For the text-containing cell, return its midpoint in [x, y] coordinate format. 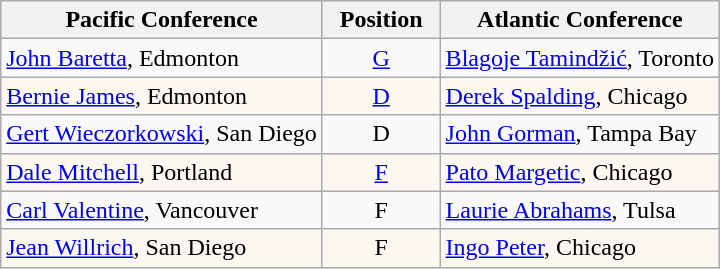
John Gorman, Tampa Bay [580, 134]
Derek Spalding, Chicago [580, 96]
Pato Margetic, Chicago [580, 172]
Dale Mitchell, Portland [162, 172]
Carl Valentine, Vancouver [162, 210]
Pacific Conference [162, 20]
Bernie James, Edmonton [162, 96]
Ingo Peter, Chicago [580, 248]
Laurie Abrahams, Tulsa [580, 210]
Gert Wieczorkowski, San Diego [162, 134]
Position [381, 20]
John Baretta, Edmonton [162, 58]
Jean Willrich, San Diego [162, 248]
G [381, 58]
Atlantic Conference [580, 20]
Blagoje Tamindžić, Toronto [580, 58]
